Pinpoint the cell where the given text exists, returning its (x, y) midpoint coordinate. 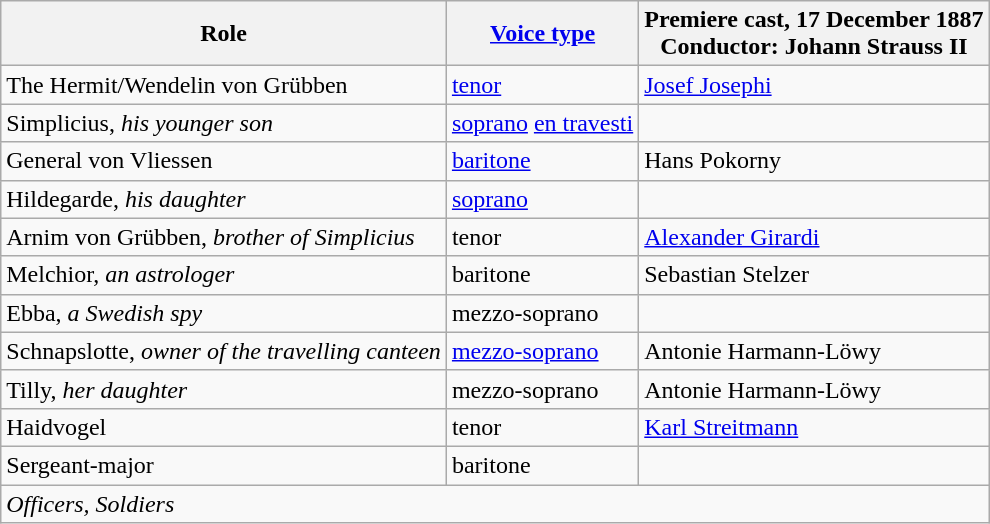
Hans Pokorny (814, 161)
General von Vliessen (224, 161)
The Hermit/Wendelin von Grübben (224, 85)
Hildegarde, his daughter (224, 199)
soprano (542, 199)
Tilly, her daughter (224, 389)
Sebastian Stelzer (814, 275)
Voice type (542, 34)
Ebba, a Swedish spy (224, 313)
Alexander Girardi (814, 237)
Arnim von Grübben, brother of Simplicius (224, 237)
Officers, Soldiers (495, 503)
Sergeant-major (224, 465)
soprano en travesti (542, 123)
Schnapslotte, owner of the travelling canteen (224, 351)
Premiere cast, 17 December 1887Conductor: Johann Strauss II (814, 34)
Role (224, 34)
Karl Streitmann (814, 427)
Simplicius, his younger son (224, 123)
Haidvogel (224, 427)
Melchior, an astrologer (224, 275)
Josef Josephi (814, 85)
